Provide the (x, y) coordinate of the cell's center where the given text is located.  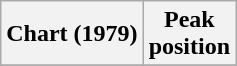
Peakposition (189, 34)
Chart (1979) (72, 34)
